Detect which cell encompasses the target text, then output its (x, y) center coordinate. 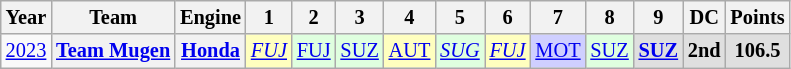
9 (658, 17)
1 (269, 17)
8 (609, 17)
4 (410, 17)
MOT (558, 51)
AUT (410, 51)
2 (314, 17)
Engine (210, 17)
3 (359, 17)
Honda (210, 51)
7 (558, 17)
6 (508, 17)
2023 (26, 51)
Team Mugen (113, 51)
5 (460, 17)
SUG (460, 51)
Team (113, 17)
106.5 (758, 51)
Year (26, 17)
DC (704, 17)
2nd (704, 51)
Points (758, 17)
